For the text-containing cell, return its midpoint in [X, Y] coordinate format. 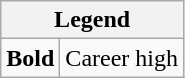
Career high [122, 58]
Legend [92, 20]
Bold [30, 58]
